Find where the given text appears and provide that cell's center as [x, y] coordinate. 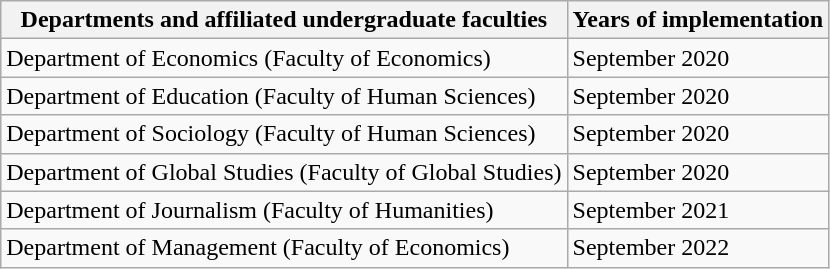
Department of Economics (Faculty of Economics) [284, 58]
Department of Education (Faculty of Human Sciences) [284, 96]
Department of Journalism (Faculty of Humanities) [284, 210]
September 2022 [698, 248]
Department of Management (Faculty of Economics) [284, 248]
Department of Global Studies (Faculty of Global Studies) [284, 172]
Department of Sociology (Faculty of Human Sciences) [284, 134]
Years of implementation [698, 20]
Departments and affiliated undergraduate faculties [284, 20]
September 2021 [698, 210]
